Detect which cell encompasses the target text, then output its (x, y) center coordinate. 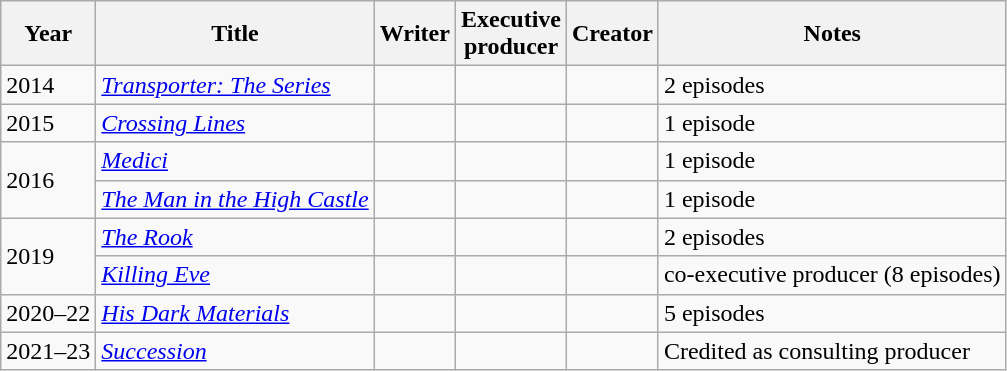
Notes (832, 34)
Transporter: The Series (235, 85)
Medici (235, 161)
The Rook (235, 237)
The Man in the High Castle (235, 199)
2015 (48, 123)
5 episodes (832, 313)
2021–23 (48, 351)
Executiveproducer (510, 34)
Title (235, 34)
Credited as consulting producer (832, 351)
Year (48, 34)
Writer (414, 34)
His Dark Materials (235, 313)
2019 (48, 256)
Succession (235, 351)
2016 (48, 180)
2014 (48, 85)
Creator (613, 34)
co-executive producer (8 episodes) (832, 275)
Killing Eve (235, 275)
2020–22 (48, 313)
Crossing Lines (235, 123)
